Extract the [X, Y] coordinate from the center of the cell holding the provided text.  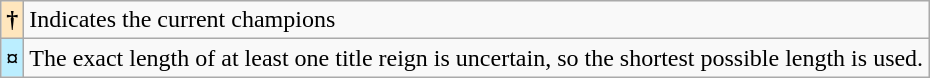
The exact length of at least one title reign is uncertain, so the shortest possible length is used. [476, 58]
† [12, 20]
Indicates the current champions [476, 20]
¤ [12, 58]
